Search for the cell housing the specified text and yield its [x, y] center coordinate. 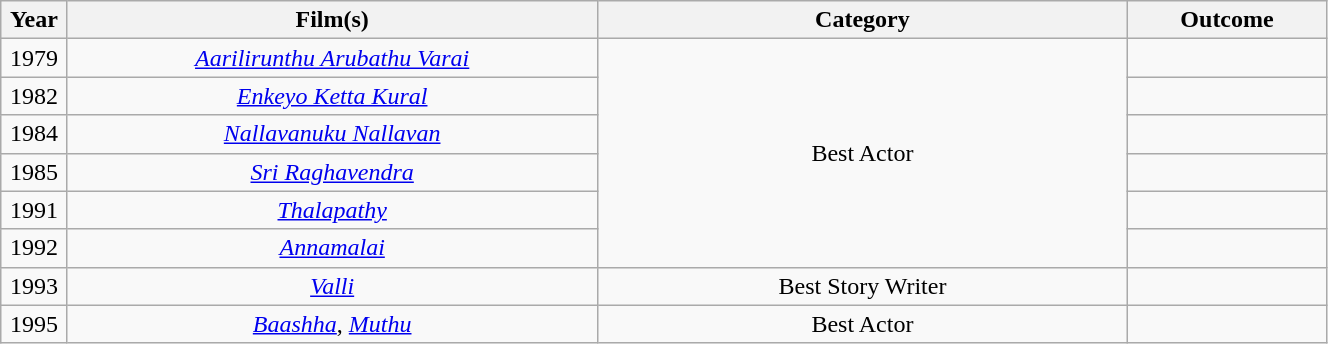
Enkeyo Ketta Kural [332, 96]
1982 [34, 96]
1993 [34, 286]
Aarilirunthu Arubathu Varai [332, 58]
1991 [34, 210]
Sri Raghavendra [332, 172]
1985 [34, 172]
Best Story Writer [862, 286]
Valli [332, 286]
1979 [34, 58]
Year [34, 20]
Film(s) [332, 20]
1995 [34, 324]
1992 [34, 248]
Category [862, 20]
Nallavanuku Nallavan [332, 134]
Baashha, Muthu [332, 324]
Outcome [1228, 20]
Annamalai [332, 248]
1984 [34, 134]
Thalapathy [332, 210]
